From the cell containing the given text, extract its center point as (X, Y) coordinate. 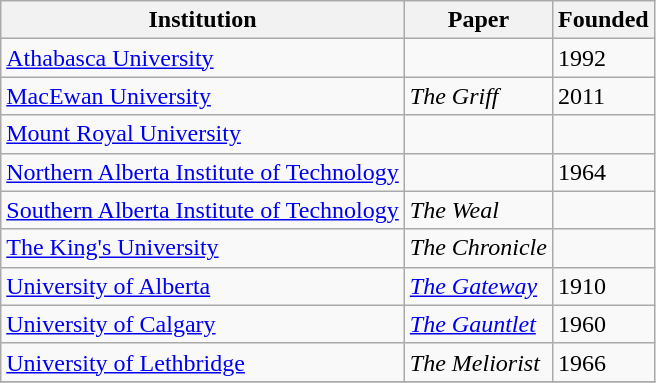
The Gateway (478, 286)
The Chronicle (478, 248)
The King's University (203, 248)
University of Alberta (203, 286)
The Meliorist (478, 362)
1964 (603, 172)
2011 (603, 96)
1992 (603, 58)
Institution (203, 20)
Paper (478, 20)
University of Calgary (203, 324)
Athabasca University (203, 58)
Mount Royal University (203, 134)
Founded (603, 20)
1910 (603, 286)
University of Lethbridge (203, 362)
1966 (603, 362)
MacEwan University (203, 96)
Northern Alberta Institute of Technology (203, 172)
The Gauntlet (478, 324)
Southern Alberta Institute of Technology (203, 210)
1960 (603, 324)
The Weal (478, 210)
The Griff (478, 96)
